Extract the [X, Y] coordinate from the center of the cell holding the provided text.  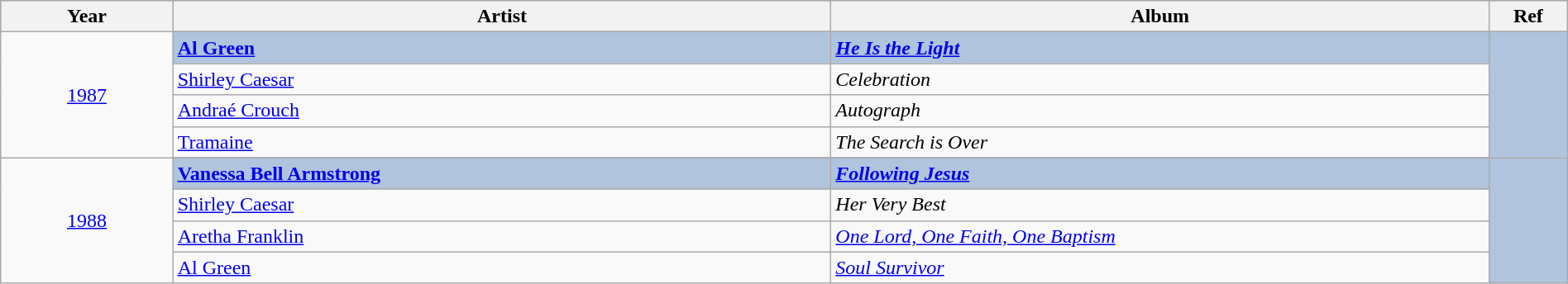
Her Very Best [1160, 205]
He Is the Light [1160, 48]
Aretha Franklin [502, 236]
Autograph [1160, 111]
The Search is Over [1160, 142]
1988 [87, 220]
Andraé Crouch [502, 111]
Album [1160, 17]
Celebration [1160, 79]
Tramaine [502, 142]
Artist [502, 17]
Soul Survivor [1160, 267]
Vanessa Bell Armstrong [502, 173]
1987 [87, 95]
Ref [1528, 17]
Following Jesus [1160, 173]
Year [87, 17]
One Lord, One Faith, One Baptism [1160, 236]
